Output the [X, Y] coordinate of the center of the cell containing the given text.  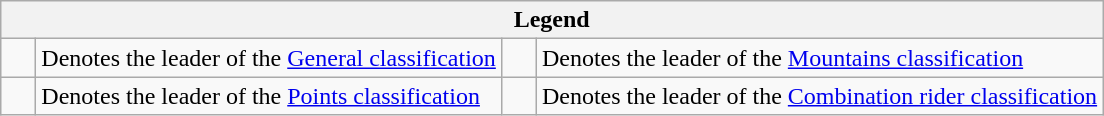
Denotes the leader of the Mountains classification [819, 58]
Denotes the leader of the Points classification [269, 96]
Denotes the leader of the General classification [269, 58]
Legend [552, 20]
Denotes the leader of the Combination rider classification [819, 96]
